Extract the [X, Y] coordinate from the center of the cell holding the provided text.  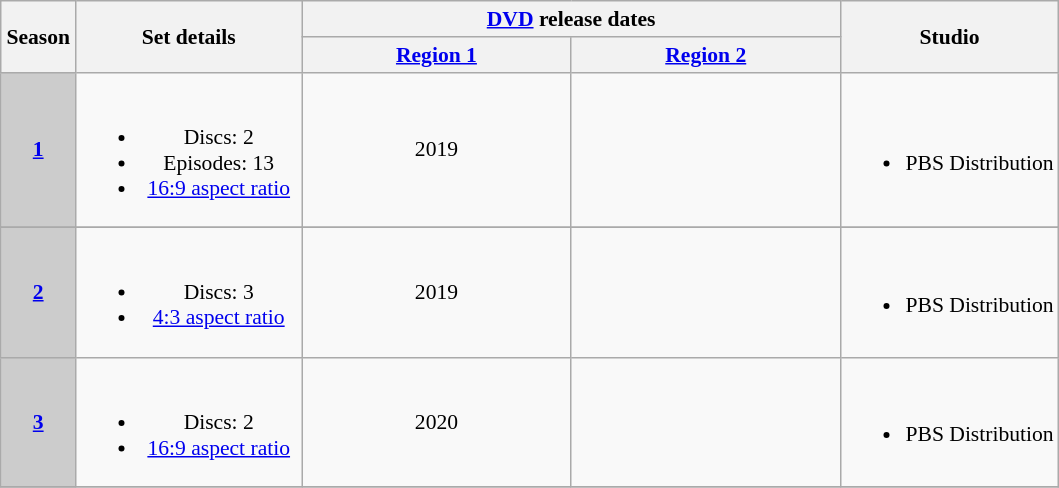
Discs: 2Episodes: 1316:9 aspect ratio [189, 150]
Region 2 [706, 55]
Discs: 216:9 aspect ratio [189, 422]
DVD release dates [572, 19]
2 [38, 293]
2020 [436, 422]
3 [38, 422]
Discs: 34:3 aspect ratio [189, 293]
Set details [189, 36]
Region 1 [436, 55]
Season [38, 36]
1 [38, 150]
Studio [949, 36]
